Capture the cell that displays the provided text and extract its [x, y] central coordinate. 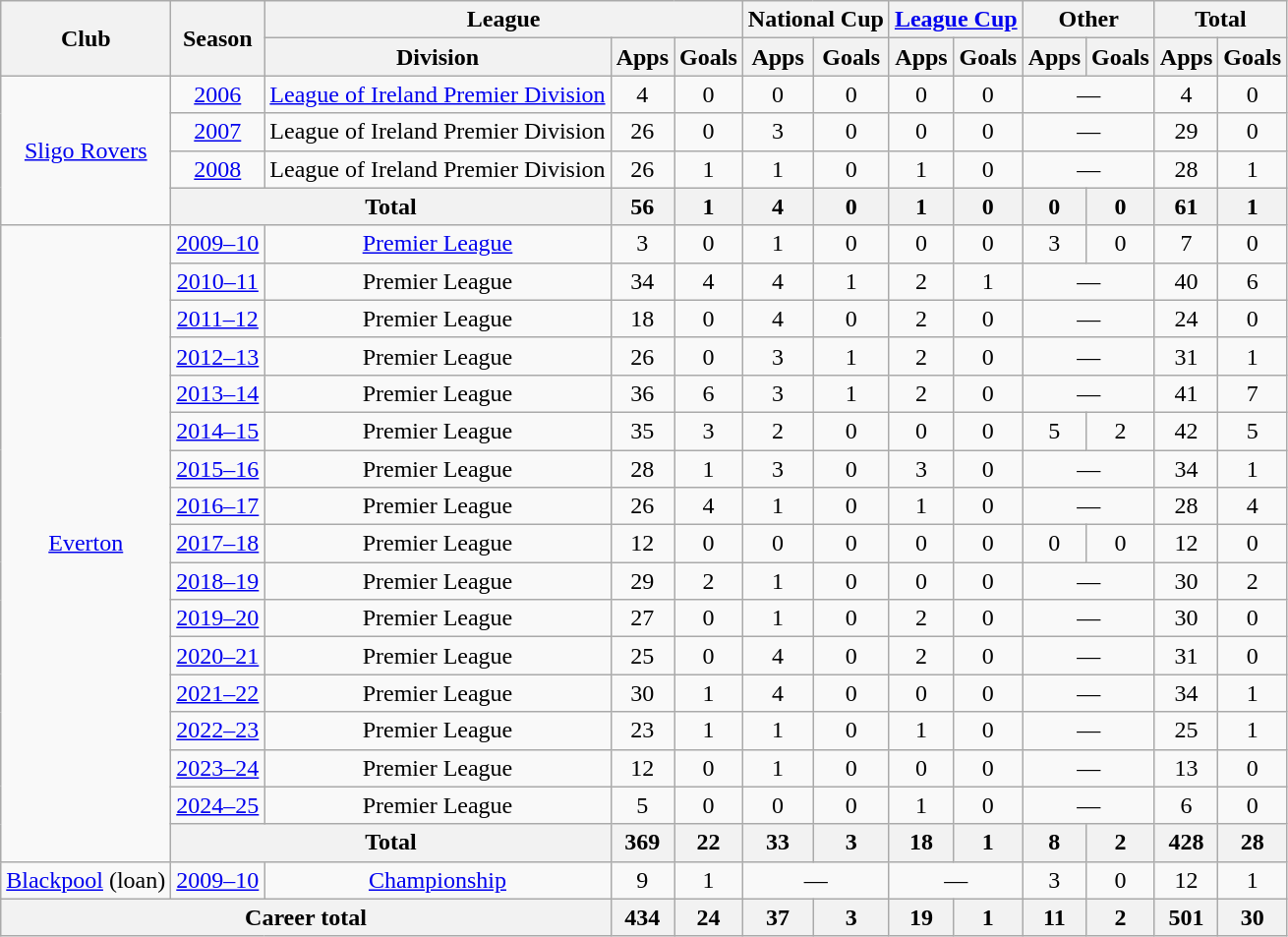
36 [642, 393]
2012–13 [218, 356]
2015–16 [218, 469]
League Cup [956, 20]
2024–25 [218, 805]
2016–17 [218, 506]
Club [87, 38]
428 [1186, 843]
Other [1088, 20]
Blackpool (loan) [87, 880]
41 [1186, 393]
9 [642, 880]
2021–22 [218, 693]
2020–21 [218, 656]
2007 [218, 132]
2011–12 [218, 319]
National Cup [816, 20]
369 [642, 843]
2013–14 [218, 393]
2006 [218, 94]
2023–24 [218, 768]
Division [438, 57]
Career total [306, 917]
501 [1186, 917]
Season [218, 38]
33 [778, 843]
2017–18 [218, 544]
League [503, 20]
40 [1186, 281]
61 [1186, 206]
Sligo Rovers [87, 150]
56 [642, 206]
2022–23 [218, 731]
37 [778, 917]
19 [920, 917]
27 [642, 618]
Everton [87, 543]
434 [642, 917]
Championship [438, 880]
2010–11 [218, 281]
2008 [218, 169]
11 [1054, 917]
2018–19 [218, 581]
22 [709, 843]
13 [1186, 768]
23 [642, 731]
8 [1054, 843]
42 [1186, 431]
2019–20 [218, 618]
2014–15 [218, 431]
35 [642, 431]
